Locate the cell with the specified text and output its [x, y] center coordinate. 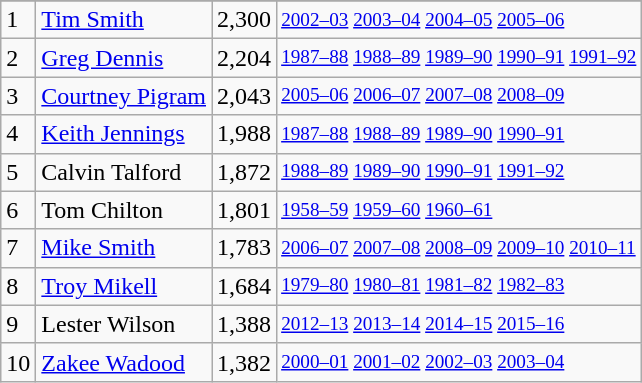
Courtney Pigram [124, 96]
1 [18, 20]
Zakee Wadood [124, 362]
Tim Smith [124, 20]
8 [18, 286]
9 [18, 324]
Troy Mikell [124, 286]
6 [18, 210]
1,801 [244, 210]
2,204 [244, 58]
Greg Dennis [124, 58]
1,382 [244, 362]
5 [18, 172]
Keith Jennings [124, 134]
Mike Smith [124, 248]
2005–06 2006–07 2007–08 2008–09 [459, 96]
4 [18, 134]
1979–80 1980–81 1981–82 1982–83 [459, 286]
2006–07 2007–08 2008–09 2009–10 2010–11 [459, 248]
Calvin Talford [124, 172]
2,300 [244, 20]
1987–88 1988–89 1989–90 1990–91 1991–92 [459, 58]
1,783 [244, 248]
1,684 [244, 286]
2,043 [244, 96]
1,988 [244, 134]
Lester Wilson [124, 324]
7 [18, 248]
10 [18, 362]
3 [18, 96]
1988–89 1989–90 1990–91 1991–92 [459, 172]
1958–59 1959–60 1960–61 [459, 210]
2 [18, 58]
2002–03 2003–04 2004–05 2005–06 [459, 20]
1,388 [244, 324]
1987–88 1988–89 1989–90 1990–91 [459, 134]
2000–01 2001–02 2002–03 2003–04 [459, 362]
2012–13 2013–14 2014–15 2015–16 [459, 324]
Tom Chilton [124, 210]
1,872 [244, 172]
